For the text-containing cell, return its midpoint in [x, y] coordinate format. 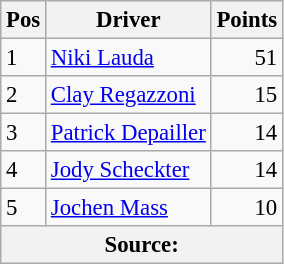
Patrick Depailler [129, 133]
1 [24, 58]
Source: [142, 245]
Pos [24, 20]
Clay Regazzoni [129, 95]
Points [246, 20]
10 [246, 208]
15 [246, 95]
5 [24, 208]
Driver [129, 20]
2 [24, 95]
3 [24, 133]
51 [246, 58]
Niki Lauda [129, 58]
4 [24, 170]
Jody Scheckter [129, 170]
Jochen Mass [129, 208]
